Locate the cell with the specified text and output its [X, Y] center coordinate. 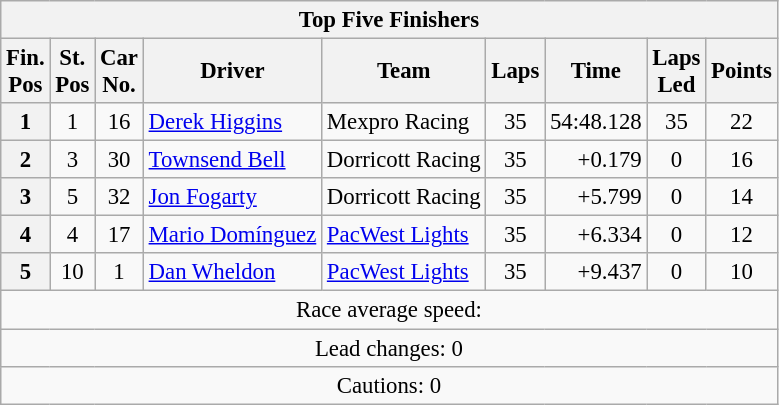
17 [120, 235]
32 [120, 197]
CarNo. [120, 72]
Points [742, 72]
Time [596, 72]
Fin.Pos [26, 72]
54:48.128 [596, 122]
+9.437 [596, 273]
Jon Fogarty [232, 197]
30 [120, 160]
Derek Higgins [232, 122]
Dan Wheldon [232, 273]
Cautions: 0 [389, 385]
14 [742, 197]
Lead changes: 0 [389, 348]
+5.799 [596, 197]
LapsLed [676, 72]
Laps [516, 72]
Driver [232, 72]
Race average speed: [389, 310]
2 [26, 160]
Townsend Bell [232, 160]
Mexpro Racing [404, 122]
Top Five Finishers [389, 20]
22 [742, 122]
Team [404, 72]
St.Pos [72, 72]
+0.179 [596, 160]
12 [742, 235]
Mario Domínguez [232, 235]
+6.334 [596, 235]
